Output the [X, Y] coordinate of the center of the cell containing the given text.  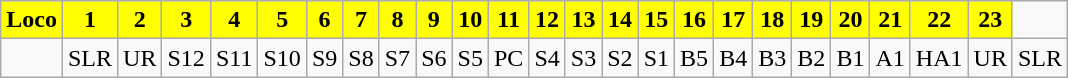
10 [470, 20]
Loco [32, 20]
S12 [186, 58]
PC [508, 58]
22 [939, 20]
16 [694, 20]
23 [990, 20]
4 [234, 20]
S3 [583, 58]
A1 [890, 58]
S10 [282, 58]
S7 [397, 58]
S6 [434, 58]
HA1 [939, 58]
8 [397, 20]
5 [282, 20]
B5 [694, 58]
1 [90, 20]
12 [547, 20]
S1 [656, 58]
S2 [620, 58]
S11 [234, 58]
6 [324, 20]
19 [812, 20]
S8 [361, 58]
11 [508, 20]
B2 [812, 58]
13 [583, 20]
S5 [470, 58]
3 [186, 20]
17 [734, 20]
18 [772, 20]
9 [434, 20]
B4 [734, 58]
B1 [850, 58]
14 [620, 20]
15 [656, 20]
20 [850, 20]
7 [361, 20]
2 [140, 20]
S9 [324, 58]
B3 [772, 58]
21 [890, 20]
S4 [547, 58]
